Pinpoint the cell where the given text exists, returning its [X, Y] midpoint coordinate. 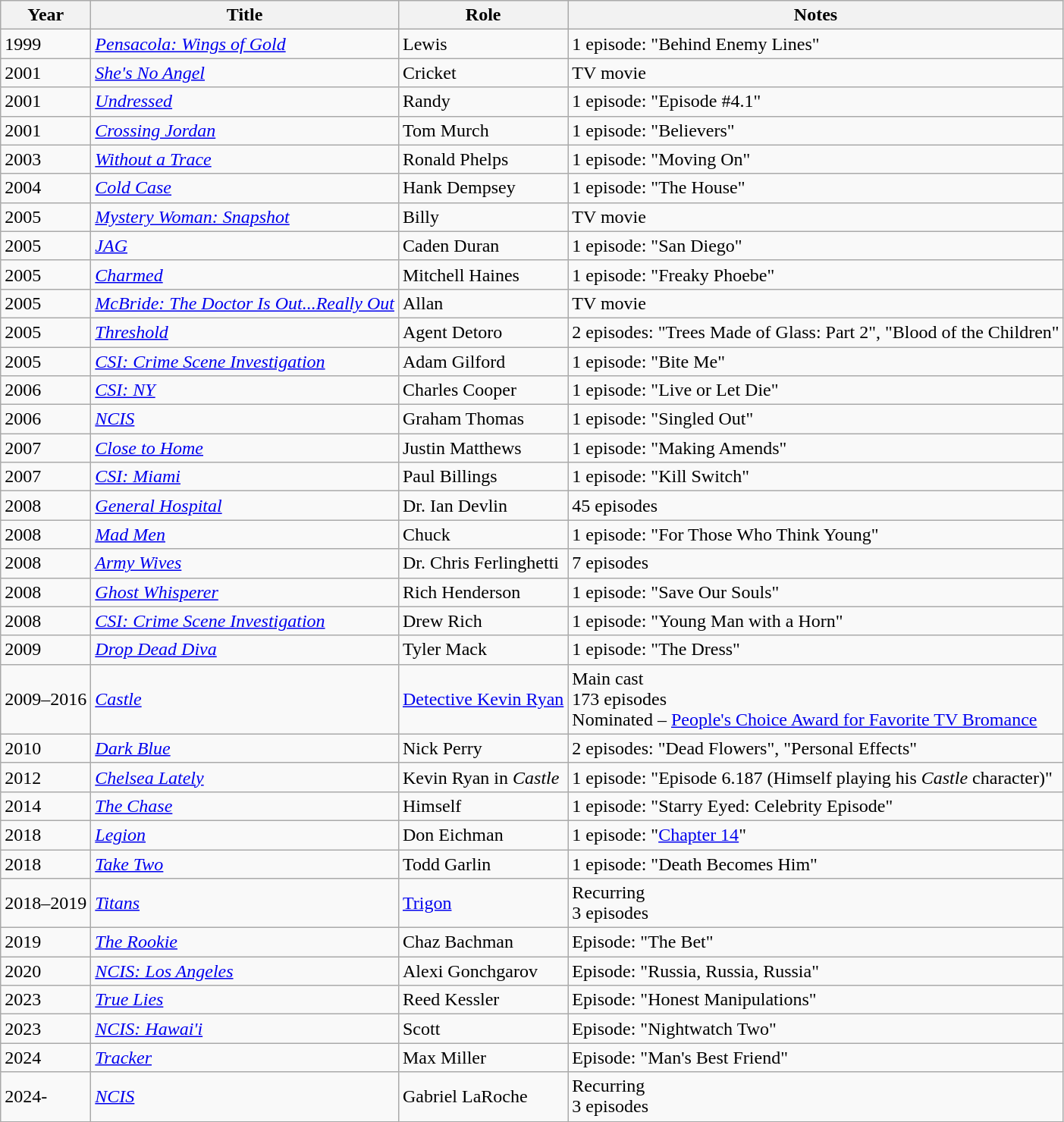
1 episode: "Save Our Souls" [816, 592]
Todd Garlin [482, 863]
1 episode: "The House" [816, 188]
Year [46, 15]
Castle [245, 699]
1 episode: "Starry Eyed: Celebrity Episode" [816, 806]
Notes [816, 15]
Drop Dead Diva [245, 650]
1 episode: "Behind Enemy Lines" [816, 44]
Mitchell Haines [482, 274]
7 episodes [816, 563]
Close to Home [245, 448]
Mad Men [245, 534]
Pensacola: Wings of Gold [245, 44]
1 episode: "Believers" [816, 130]
1 episode: "Death Becomes Him" [816, 863]
Charmed [245, 274]
Episode: "The Bet" [816, 942]
Graham Thomas [482, 419]
2018–2019 [46, 904]
Lewis [482, 44]
She's No Angel [245, 73]
Episode: "Honest Manipulations" [816, 1000]
Adam Gilford [482, 362]
1 episode: "For Those Who Think Young" [816, 534]
Dr. Ian Devlin [482, 506]
Billy [482, 217]
Crossing Jordan [245, 130]
2009–2016 [46, 699]
Caden Duran [482, 246]
1 episode: "Moving On" [816, 159]
2004 [46, 188]
Role [482, 15]
1 episode: "Episode 6.187 (Himself playing his Castle character)" [816, 777]
1 episode: "Live or Let Die" [816, 390]
Ronald Phelps [482, 159]
Detective Kevin Ryan [482, 699]
1 episode: "Chapter 14" [816, 835]
Chuck [482, 534]
1 episode: "Episode #4.1" [816, 102]
Nick Perry [482, 748]
Tyler Mack [482, 650]
Paul Billings [482, 477]
1 episode: "Freaky Phoebe" [816, 274]
Episode: "Russia, Russia, Russia" [816, 971]
1 episode: "Making Amends" [816, 448]
Kevin Ryan in Castle [482, 777]
Gabriel LaRoche [482, 1096]
Hank Dempsey [482, 188]
Drew Rich [482, 621]
Take Two [245, 863]
2010 [46, 748]
Scott [482, 1029]
2012 [46, 777]
CSI: NY [245, 390]
The Chase [245, 806]
45 episodes [816, 506]
Mystery Woman: Snapshot [245, 217]
2 episodes: "Dead Flowers", "Personal Effects" [816, 748]
Ghost Whisperer [245, 592]
2 episodes: "Trees Made of Glass: Part 2", "Blood of the Children" [816, 332]
Dr. Chris Ferlinghetti [482, 563]
Allan [482, 303]
The Rookie [245, 942]
NCIS: Hawai'i [245, 1029]
Charles Cooper [482, 390]
1 episode: "Singled Out" [816, 419]
1 episode: "Young Man with a Horn" [816, 621]
Himself [482, 806]
Dark Blue [245, 748]
Title [245, 15]
General Hospital [245, 506]
CSI: Miami [245, 477]
1 episode: "The Dress" [816, 650]
2003 [46, 159]
Tom Murch [482, 130]
Max Miller [482, 1058]
Cold Case [245, 188]
1 episode: "Bite Me" [816, 362]
JAG [245, 246]
Chaz Bachman [482, 942]
Undressed [245, 102]
1999 [46, 44]
2020 [46, 971]
Rich Henderson [482, 592]
Army Wives [245, 563]
True Lies [245, 1000]
Reed Kessler [482, 1000]
Legion [245, 835]
2019 [46, 942]
Episode: "Man's Best Friend" [816, 1058]
Main cast173 episodesNominated – People's Choice Award for Favorite TV Bromance [816, 699]
Agent Detoro [482, 332]
Randy [482, 102]
Alexi Gonchgarov [482, 971]
Justin Matthews [482, 448]
Trigon [482, 904]
Chelsea Lately [245, 777]
McBride: The Doctor Is Out...Really Out [245, 303]
2024- [46, 1096]
2024 [46, 1058]
Tracker [245, 1058]
1 episode: "San Diego" [816, 246]
NCIS: Los Angeles [245, 971]
1 episode: "Kill Switch" [816, 477]
Titans [245, 904]
Threshold [245, 332]
Episode: "Nightwatch Two" [816, 1029]
Without a Trace [245, 159]
Don Eichman [482, 835]
Cricket [482, 73]
2009 [46, 650]
2014 [46, 806]
